Provide the (X, Y) coordinate of the cell's center where the given text is located.  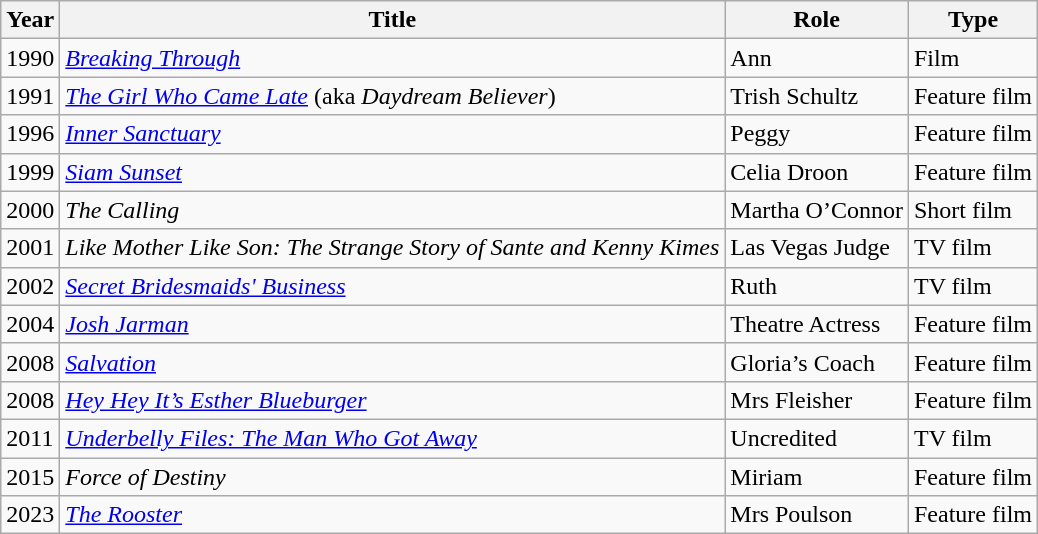
Peggy (817, 134)
Force of Destiny (392, 477)
Trish Schultz (817, 96)
Salvation (392, 362)
The Girl Who Came Late (aka Daydream Believer) (392, 96)
2002 (30, 286)
2015 (30, 477)
Hey Hey It’s Esther Blueburger (392, 400)
Gloria’s Coach (817, 362)
Siam Sunset (392, 172)
2000 (30, 210)
2001 (30, 248)
The Rooster (392, 515)
Theatre Actress (817, 324)
Mrs Fleisher (817, 400)
Secret Bridesmaids' Business (392, 286)
2011 (30, 438)
Ruth (817, 286)
Josh Jarman (392, 324)
Role (817, 20)
Like Mother Like Son: The Strange Story of Sante and Kenny Kimes (392, 248)
Ann (817, 58)
Celia Droon (817, 172)
1990 (30, 58)
Mrs Poulson (817, 515)
Title (392, 20)
Miriam (817, 477)
Type (972, 20)
2004 (30, 324)
1996 (30, 134)
Short film (972, 210)
1991 (30, 96)
Breaking Through (392, 58)
1999 (30, 172)
Underbelly Files: The Man Who Got Away (392, 438)
Las Vegas Judge (817, 248)
Uncredited (817, 438)
Film (972, 58)
2023 (30, 515)
Inner Sanctuary (392, 134)
Martha O’Connor (817, 210)
Year (30, 20)
The Calling (392, 210)
